Identify which cell holds the provided text, then report its [x, y] central coordinate. 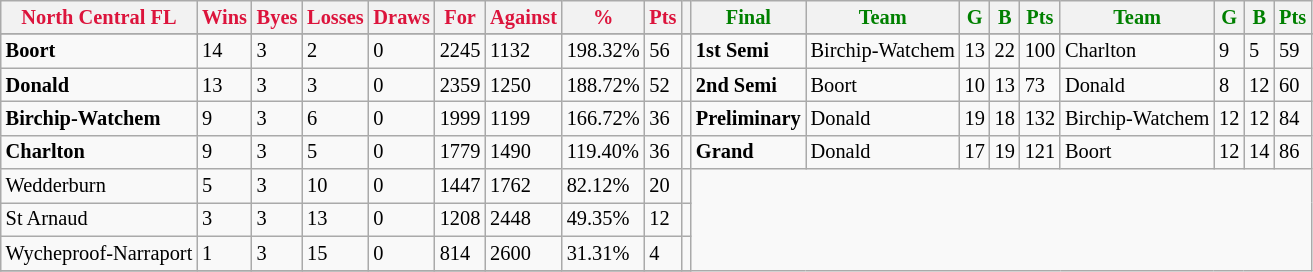
1199 [524, 118]
1st Semi [748, 51]
1762 [524, 186]
166.72% [604, 118]
52 [664, 85]
73 [1040, 85]
Final [748, 17]
84 [1292, 118]
Grand [748, 152]
82.12% [604, 186]
1 [224, 253]
18 [1005, 118]
2359 [460, 85]
North Central FL [99, 17]
1490 [524, 152]
Losses [335, 17]
8 [1229, 85]
Draws [402, 17]
Wins [224, 17]
60 [1292, 85]
St Arnaud [99, 219]
% [604, 17]
198.32% [604, 51]
2nd Semi [748, 85]
Preliminary [748, 118]
2448 [524, 219]
56 [664, 51]
6 [335, 118]
2245 [460, 51]
17 [975, 152]
49.35% [604, 219]
86 [1292, 152]
132 [1040, 118]
For [460, 17]
Against [524, 17]
4 [664, 253]
22 [1005, 51]
1132 [524, 51]
59 [1292, 51]
20 [664, 186]
121 [1040, 152]
1999 [460, 118]
1447 [460, 186]
100 [1040, 51]
188.72% [604, 85]
1208 [460, 219]
2 [335, 51]
Wedderburn [99, 186]
1779 [460, 152]
1250 [524, 85]
Wycheproof-Narraport [99, 253]
119.40% [604, 152]
Byes [277, 17]
814 [460, 253]
2600 [524, 253]
31.31% [604, 253]
15 [335, 253]
